Detect which cell encompasses the target text, then output its [X, Y] center coordinate. 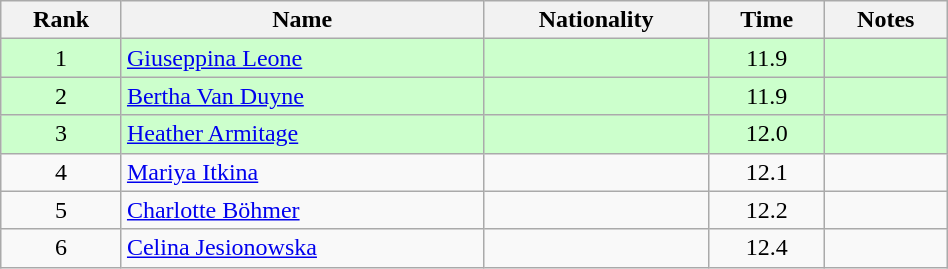
Name [302, 20]
Bertha Van Duyne [302, 96]
12.1 [766, 172]
Charlotte Böhmer [302, 210]
Giuseppina Leone [302, 58]
5 [62, 210]
Heather Armitage [302, 134]
12.0 [766, 134]
Nationality [596, 20]
6 [62, 248]
Celina Jesionowska [302, 248]
3 [62, 134]
Notes [886, 20]
12.4 [766, 248]
Time [766, 20]
4 [62, 172]
2 [62, 96]
Rank [62, 20]
Mariya Itkina [302, 172]
1 [62, 58]
12.2 [766, 210]
